Determine the [X, Y] coordinate at the center of the cell enclosing the given text.  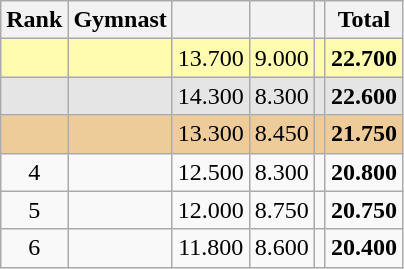
13.300 [210, 134]
22.700 [364, 58]
Rank [34, 20]
5 [34, 210]
20.400 [364, 248]
12.000 [210, 210]
4 [34, 172]
20.750 [364, 210]
20.800 [364, 172]
9.000 [282, 58]
6 [34, 248]
Gymnast [120, 20]
11.800 [210, 248]
22.600 [364, 96]
14.300 [210, 96]
8.750 [282, 210]
Total [364, 20]
8.600 [282, 248]
21.750 [364, 134]
8.450 [282, 134]
12.500 [210, 172]
13.700 [210, 58]
